From the cell containing the given text, extract its center point as [x, y] coordinate. 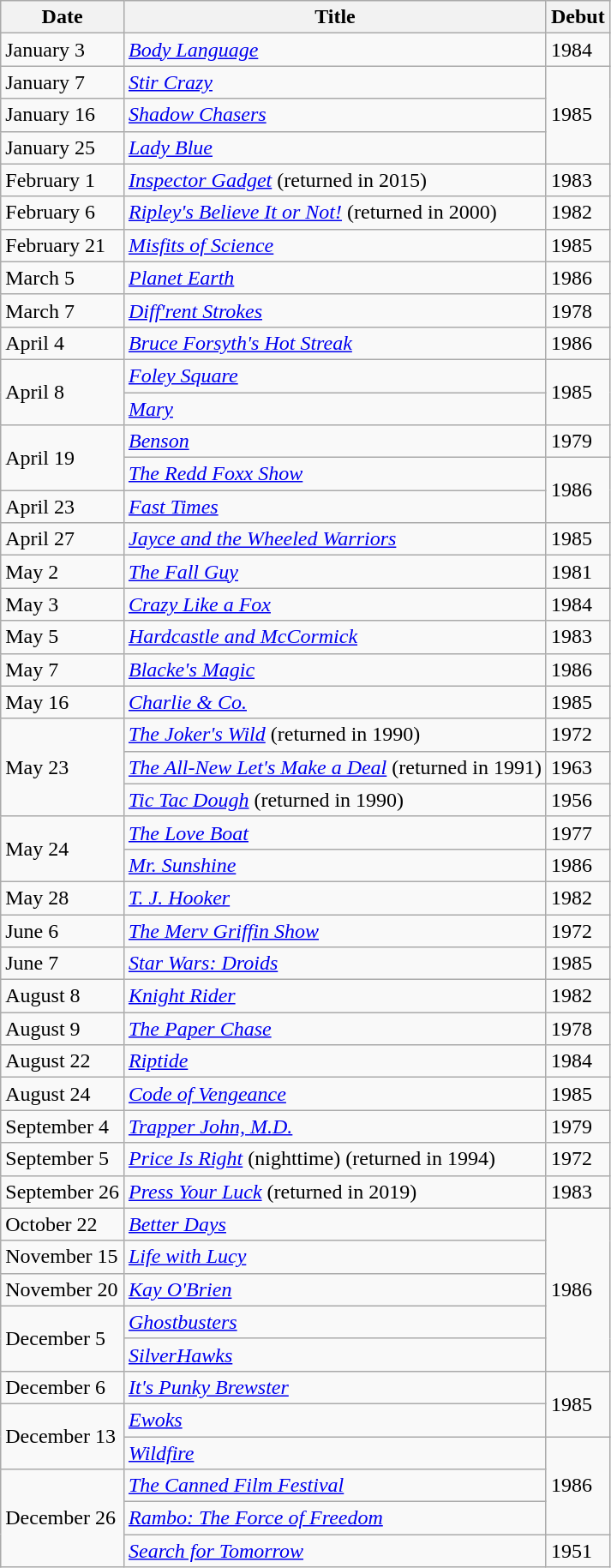
1981 [578, 572]
SilverHawks [334, 1355]
May 24 [63, 849]
April 4 [63, 343]
August 22 [63, 1061]
The Fall Guy [334, 572]
May 7 [63, 670]
December 6 [63, 1387]
April 8 [63, 392]
December 5 [63, 1338]
Blacke's Magic [334, 670]
Kay O'Brien [334, 1289]
1956 [578, 800]
March 5 [63, 278]
Shadow Chasers [334, 115]
December 26 [63, 1518]
Mary [334, 409]
August 8 [63, 996]
T. J. Hooker [334, 898]
May 28 [63, 898]
Life with Lucy [334, 1257]
Knight Rider [334, 996]
November 20 [63, 1289]
Lady Blue [334, 147]
Mr. Sunshine [334, 865]
The Paper Chase [334, 1029]
Charlie & Co. [334, 702]
May 16 [63, 702]
Ghostbusters [334, 1322]
Foley Square [334, 375]
Bruce Forsyth's Hot Streak [334, 343]
Trapper John, M.D. [334, 1126]
Body Language [334, 50]
Inspector Gadget (returned in 2015) [334, 180]
Planet Earth [334, 278]
1963 [578, 767]
August 9 [63, 1029]
Fast Times [334, 507]
February 6 [63, 213]
November 15 [63, 1257]
Rambo: The Force of Freedom [334, 1518]
June 6 [63, 930]
Better Days [334, 1224]
The Joker's Wild (returned in 1990) [334, 735]
Stir Crazy [334, 82]
Jayce and the Wheeled Warriors [334, 539]
Date [63, 17]
Ewoks [334, 1420]
Crazy Like a Fox [334, 604]
April 19 [63, 458]
January 25 [63, 147]
April 27 [63, 539]
January 7 [63, 82]
May 23 [63, 767]
August 24 [63, 1094]
The Love Boat [334, 832]
April 23 [63, 507]
Press Your Luck (returned in 2019) [334, 1192]
September 4 [63, 1126]
Hardcastle and McCormick [334, 637]
Misfits of Science [334, 245]
The Canned Film Festival [334, 1486]
May 3 [63, 604]
It's Punky Brewster [334, 1387]
December 13 [63, 1436]
Star Wars: Droids [334, 964]
October 22 [63, 1224]
Code of Vengeance [334, 1094]
May 5 [63, 637]
Riptide [334, 1061]
March 7 [63, 310]
Diff'rent Strokes [334, 310]
The All-New Let's Make a Deal (returned in 1991) [334, 767]
September 5 [63, 1159]
January 3 [63, 50]
The Redd Foxx Show [334, 474]
January 16 [63, 115]
September 26 [63, 1192]
Tic Tac Dough (returned in 1990) [334, 800]
Title [334, 17]
June 7 [63, 964]
The Merv Griffin Show [334, 930]
Debut [578, 17]
Benson [334, 442]
Price Is Right (nighttime) (returned in 1994) [334, 1159]
Wildfire [334, 1453]
Ripley's Believe It or Not! (returned in 2000) [334, 213]
February 21 [63, 245]
1977 [578, 832]
Search for Tomorrow [334, 1551]
May 2 [63, 572]
1951 [578, 1551]
February 1 [63, 180]
